Capture the cell that displays the provided text and extract its [x, y] central coordinate. 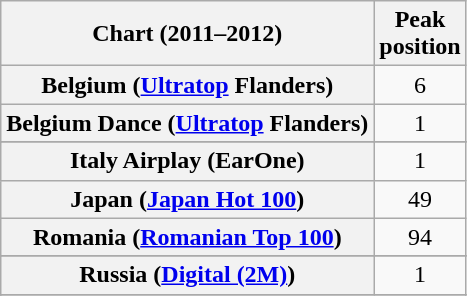
Russia (Digital (2M)) [188, 275]
6 [420, 85]
Peakposition [420, 34]
Belgium (Ultratop Flanders) [188, 85]
Japan (Japan Hot 100) [188, 199]
94 [420, 237]
Romania (Romanian Top 100) [188, 237]
Chart (2011–2012) [188, 34]
49 [420, 199]
Belgium Dance (Ultratop Flanders) [188, 123]
Italy Airplay (EarOne) [188, 161]
